Search for the cell housing the specified text and yield its (x, y) center coordinate. 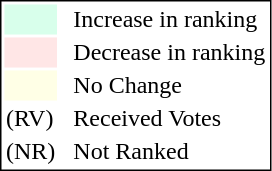
Increase in ranking (170, 19)
Decrease in ranking (170, 53)
No Change (170, 85)
Not Ranked (170, 151)
Received Votes (170, 119)
(RV) (30, 119)
(NR) (30, 151)
